Return the (X, Y) coordinate for the center point of the cell that contains the specified text.  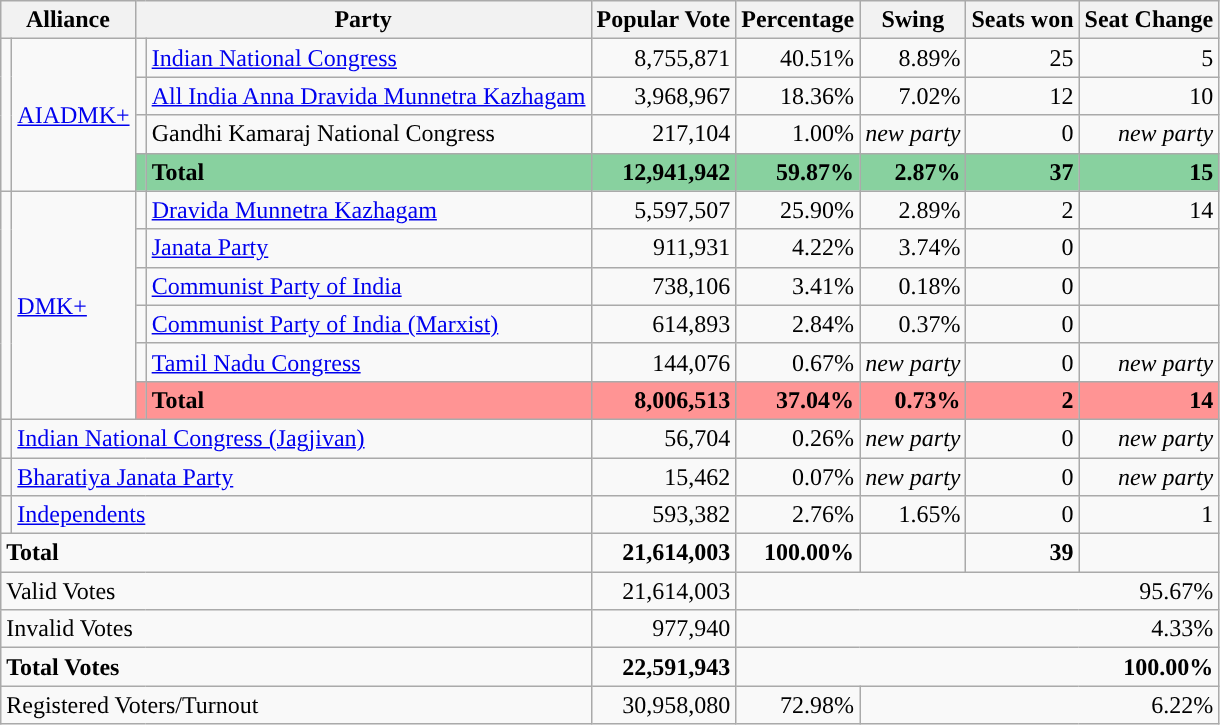
DMK+ (74, 305)
Party (363, 20)
All India Anna Dravida Munnetra Kazhagam (368, 96)
30,958,080 (664, 705)
Independents (302, 515)
0.73% (913, 400)
2.84% (798, 324)
977,940 (664, 629)
22,591,943 (664, 667)
614,893 (664, 324)
0.67% (798, 362)
37.04% (798, 400)
3,968,967 (664, 96)
217,104 (664, 134)
Gandhi Kamaraj National Congress (368, 134)
Total Votes (296, 667)
15 (1149, 172)
6.22% (1040, 705)
Communist Party of India (Marxist) (368, 324)
5 (1149, 58)
911,931 (664, 248)
0.18% (913, 286)
5,597,507 (664, 210)
Indian National Congress (368, 58)
8,755,871 (664, 58)
95.67% (978, 591)
25.90% (798, 210)
Indian National Congress (Jagjivan) (302, 438)
Dravida Munnetra Kazhagam (368, 210)
Tamil Nadu Congress (368, 362)
8,006,513 (664, 400)
3.74% (913, 248)
Percentage (798, 20)
7.02% (913, 96)
4.33% (978, 629)
4.22% (798, 248)
Communist Party of India (368, 286)
39 (1022, 553)
144,076 (664, 362)
15,462 (664, 477)
59.87% (798, 172)
2.87% (913, 172)
12 (1022, 96)
40.51% (798, 58)
0.26% (798, 438)
37 (1022, 172)
Registered Voters/Turnout (296, 705)
593,382 (664, 515)
Alliance (68, 20)
AIADMK+ (74, 115)
1.65% (913, 515)
56,704 (664, 438)
1 (1149, 515)
Invalid Votes (296, 629)
Valid Votes (296, 591)
18.36% (798, 96)
738,106 (664, 286)
Seat Change (1149, 20)
0.07% (798, 477)
72.98% (798, 705)
Bharatiya Janata Party (302, 477)
Seats won (1022, 20)
Janata Party (368, 248)
Popular Vote (664, 20)
2.89% (913, 210)
0.37% (913, 324)
8.89% (913, 58)
12,941,942 (664, 172)
3.41% (798, 286)
Swing (913, 20)
1.00% (798, 134)
25 (1022, 58)
2.76% (798, 515)
10 (1149, 96)
